Search for the cell housing the specified text and yield its (x, y) center coordinate. 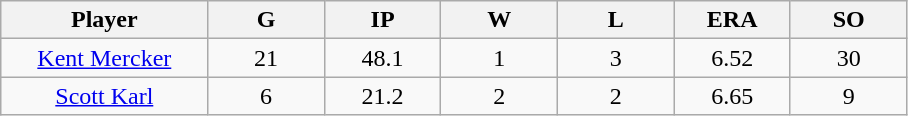
SO (848, 20)
G (266, 20)
6 (266, 96)
ERA (732, 20)
Scott Karl (104, 96)
9 (848, 96)
21.2 (382, 96)
6.65 (732, 96)
6.52 (732, 58)
30 (848, 58)
Player (104, 20)
48.1 (382, 58)
21 (266, 58)
Kent Mercker (104, 58)
L (616, 20)
1 (500, 58)
IP (382, 20)
W (500, 20)
3 (616, 58)
